Search for the cell housing the specified text and yield its [X, Y] center coordinate. 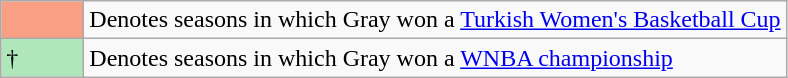
Denotes seasons in which Gray won a Turkish Women's Basketball Cup [435, 20]
† [42, 58]
Denotes seasons in which Gray won a WNBA championship [435, 58]
